Find where the given text appears and provide that cell's center as (x, y) coordinate. 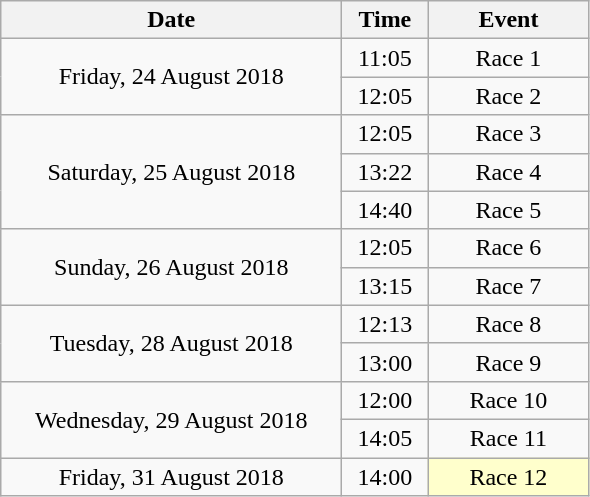
Date (172, 20)
Friday, 31 August 2018 (172, 477)
Wednesday, 29 August 2018 (172, 419)
Event (508, 20)
Race 10 (508, 400)
Saturday, 25 August 2018 (172, 172)
14:00 (385, 477)
Race 1 (508, 58)
Race 3 (508, 134)
14:40 (385, 210)
Race 5 (508, 210)
12:13 (385, 324)
13:22 (385, 172)
Race 12 (508, 477)
13:15 (385, 286)
Race 8 (508, 324)
Race 2 (508, 96)
Race 4 (508, 172)
Sunday, 26 August 2018 (172, 267)
13:00 (385, 362)
12:00 (385, 400)
Race 6 (508, 248)
11:05 (385, 58)
Race 9 (508, 362)
14:05 (385, 438)
Tuesday, 28 August 2018 (172, 343)
Race 7 (508, 286)
Friday, 24 August 2018 (172, 77)
Time (385, 20)
Race 11 (508, 438)
